Return the (X, Y) coordinate for the center point of the cell that contains the specified text.  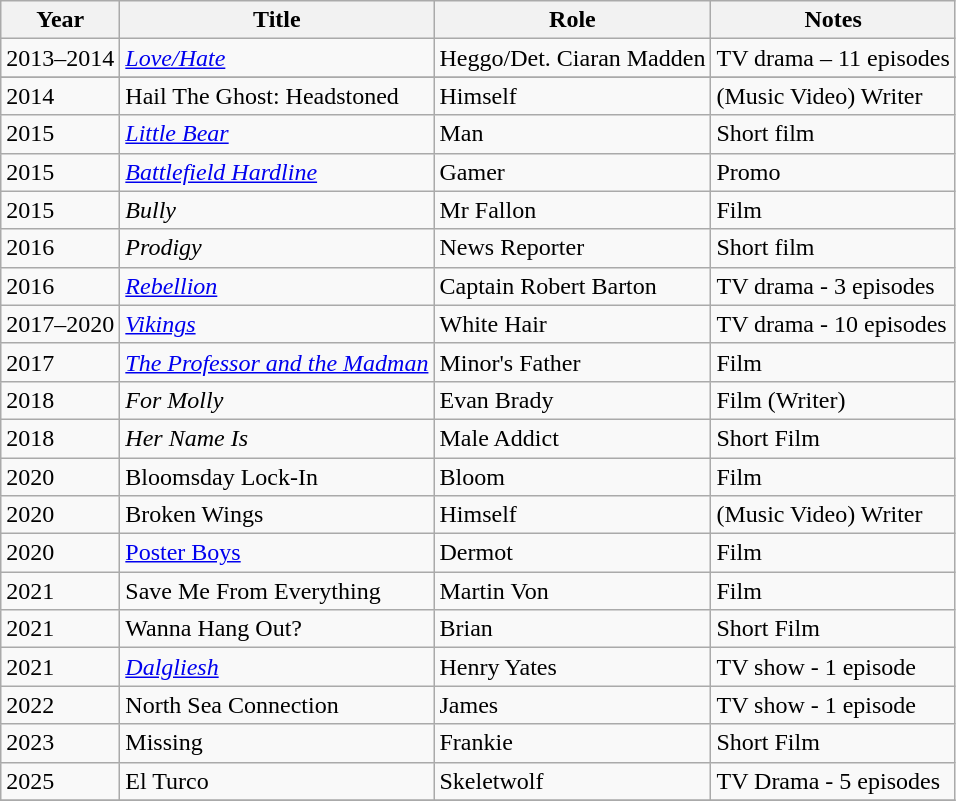
Year (60, 20)
Title (277, 20)
Battlefield Hardline (277, 172)
2022 (60, 705)
Heggo/Det. Ciaran Madden (572, 58)
Dermot (572, 553)
Rebellion (277, 286)
2013–2014 (60, 58)
Bully (277, 210)
Henry Yates (572, 667)
Broken Wings (277, 515)
Missing (277, 743)
Love/Hate (277, 58)
Little Bear (277, 134)
James (572, 705)
Martin Von (572, 591)
The Professor and the Madman (277, 362)
North Sea Connection (277, 705)
Captain Robert Barton (572, 286)
2017 (60, 362)
Vikings (277, 324)
For Molly (277, 400)
Bloom (572, 477)
Skeletwolf (572, 781)
Prodigy (277, 248)
Wanna Hang Out? (277, 629)
Hail The Ghost: Headstoned (277, 96)
Role (572, 20)
Bloomsday Lock-In (277, 477)
TV drama - 10 episodes (833, 324)
White Hair (572, 324)
2014 (60, 96)
Frankie (572, 743)
El Turco (277, 781)
2017–2020 (60, 324)
TV Drama - 5 episodes (833, 781)
2023 (60, 743)
TV drama - 3 episodes (833, 286)
Dalgliesh (277, 667)
Notes (833, 20)
Her Name Is (277, 438)
Brian (572, 629)
Mr Fallon (572, 210)
TV drama – 11 episodes (833, 58)
Gamer (572, 172)
Male Addict (572, 438)
Promo (833, 172)
Man (572, 134)
Poster Boys (277, 553)
Evan Brady (572, 400)
Film (Writer) (833, 400)
News Reporter (572, 248)
Minor's Father (572, 362)
2025 (60, 781)
Save Me From Everything (277, 591)
